Extract the (X, Y) coordinate from the center of the cell holding the provided text.  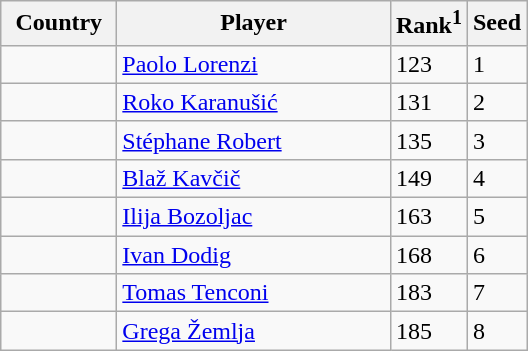
Tomas Tenconi (254, 293)
185 (428, 331)
Grega Žemlja (254, 331)
131 (428, 102)
Country (59, 24)
7 (496, 293)
123 (428, 64)
135 (428, 140)
2 (496, 102)
Ilija Bozoljac (254, 217)
163 (428, 217)
Rank1 (428, 24)
Blaž Kavčič (254, 178)
6 (496, 255)
Seed (496, 24)
Stéphane Robert (254, 140)
Paolo Lorenzi (254, 64)
168 (428, 255)
4 (496, 178)
183 (428, 293)
3 (496, 140)
Player (254, 24)
1 (496, 64)
149 (428, 178)
8 (496, 331)
5 (496, 217)
Roko Karanušić (254, 102)
Ivan Dodig (254, 255)
